Output the (X, Y) coordinate of the center of the cell containing the given text.  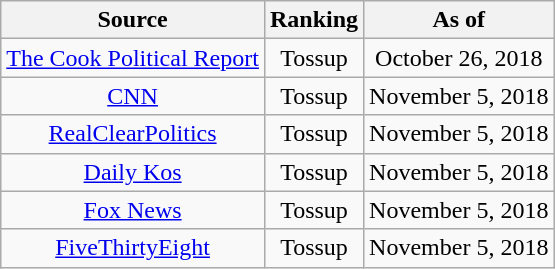
CNN (133, 96)
October 26, 2018 (459, 58)
Source (133, 20)
Ranking (314, 20)
Fox News (133, 210)
FiveThirtyEight (133, 248)
As of (459, 20)
The Cook Political Report (133, 58)
RealClearPolitics (133, 134)
Daily Kos (133, 172)
